From the cell containing the given text, extract its center point as (x, y) coordinate. 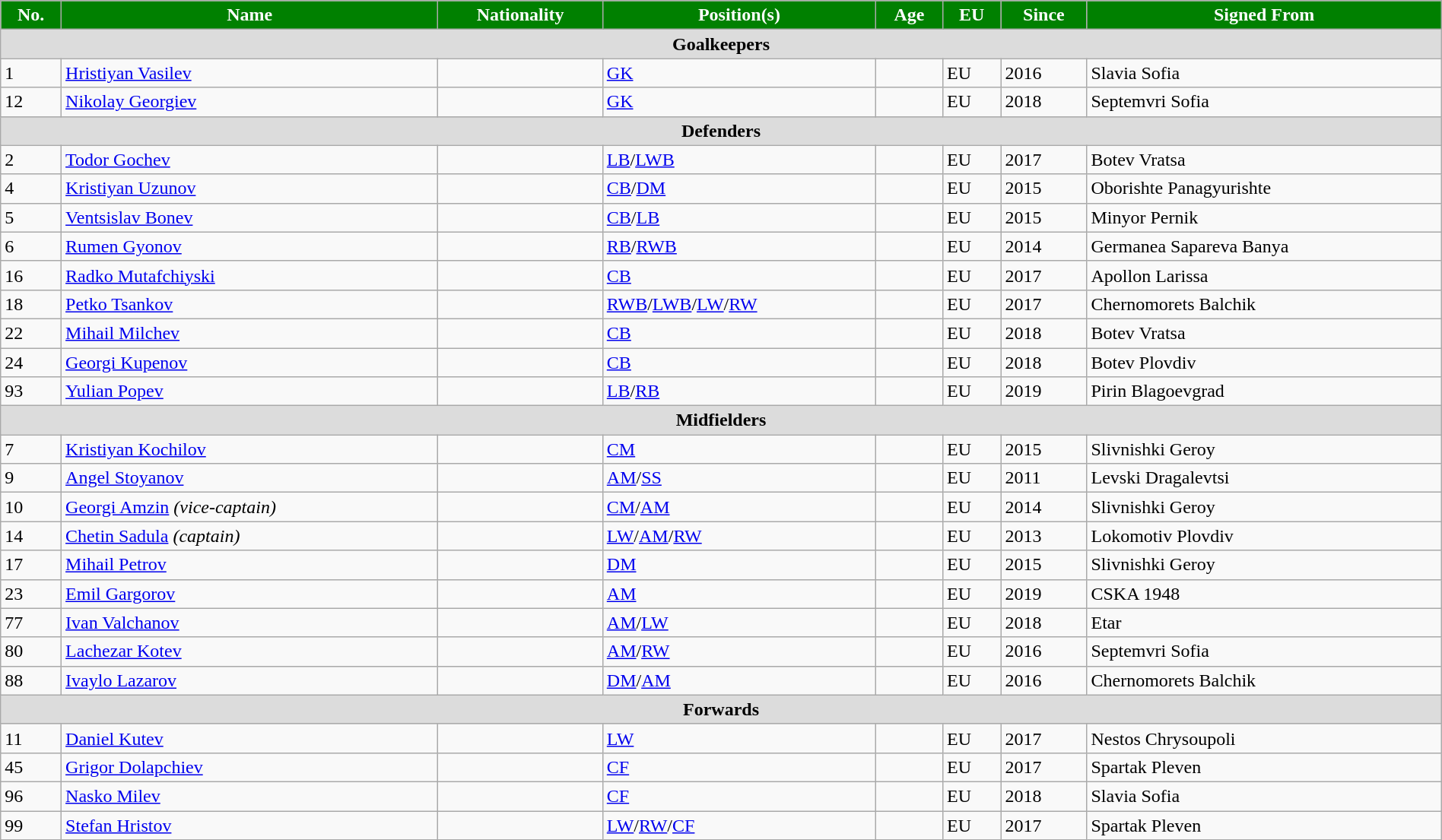
Nationality (520, 15)
24 (31, 363)
CM/AM (739, 507)
Levski Dragalevtsi (1264, 478)
2011 (1043, 478)
5 (31, 217)
Todor Gochev (249, 160)
Mihail Milchev (249, 333)
Yulian Popev (249, 391)
AM (739, 594)
Midfielders (721, 420)
4 (31, 189)
LW (739, 738)
LW/AM/RW (739, 536)
Daniel Kutev (249, 738)
Name (249, 15)
Forwards (721, 709)
RWB/LWB/LW/RW (739, 304)
Georgi Kupenov (249, 363)
RB/RWB (739, 246)
Since (1043, 15)
23 (31, 594)
AM/RW (739, 651)
Kristiyan Uzunov (249, 189)
12 (31, 102)
Georgi Amzin (vice-captain) (249, 507)
9 (31, 478)
Position(s) (739, 15)
7 (31, 449)
Oborishte Panagyurishte (1264, 189)
96 (31, 796)
Kristiyan Kochilov (249, 449)
Lachezar Kotev (249, 651)
CM (739, 449)
99 (31, 825)
Goalkeepers (721, 44)
AM/LW (739, 623)
Ventsislav Bonev (249, 217)
Rumen Gyonov (249, 246)
LW/RW/CF (739, 825)
6 (31, 246)
22 (31, 333)
Emil Gargorov (249, 594)
Mihail Petrov (249, 565)
80 (31, 651)
DM/AM (739, 680)
AM/SS (739, 478)
DM (739, 565)
Stefan Hristov (249, 825)
2 (31, 160)
Chetin Sadula (captain) (249, 536)
Nasko Milev (249, 796)
10 (31, 507)
CB/DM (739, 189)
No. (31, 15)
Apollon Larissa (1264, 275)
11 (31, 738)
LB/LWB (739, 160)
LB/RB (739, 391)
CSKA 1948 (1264, 594)
Radko Mutafchiyski (249, 275)
88 (31, 680)
77 (31, 623)
Defenders (721, 131)
Signed From (1264, 15)
Ivan Valchanov (249, 623)
Age (910, 15)
45 (31, 767)
Minyor Pernik (1264, 217)
93 (31, 391)
Lokomotiv Plovdiv (1264, 536)
1 (31, 73)
Germanea Sapareva Banya (1264, 246)
Petko Tsankov (249, 304)
Botev Plovdiv (1264, 363)
16 (31, 275)
Pirin Blagoevgrad (1264, 391)
Grigor Dolapchiev (249, 767)
2013 (1043, 536)
Ivaylo Lazarov (249, 680)
Slavia Sofiа (1264, 73)
Angel Stoyanov (249, 478)
Hristiyan Vasilev (249, 73)
18 (31, 304)
Slavia Sofia (1264, 796)
14 (31, 536)
Nestos Chrysoupoli (1264, 738)
CB/LB (739, 217)
17 (31, 565)
Nikolay Georgiev (249, 102)
Etar (1264, 623)
